Scan for the cell matching the given text and deliver its [X, Y] coordinate at center. 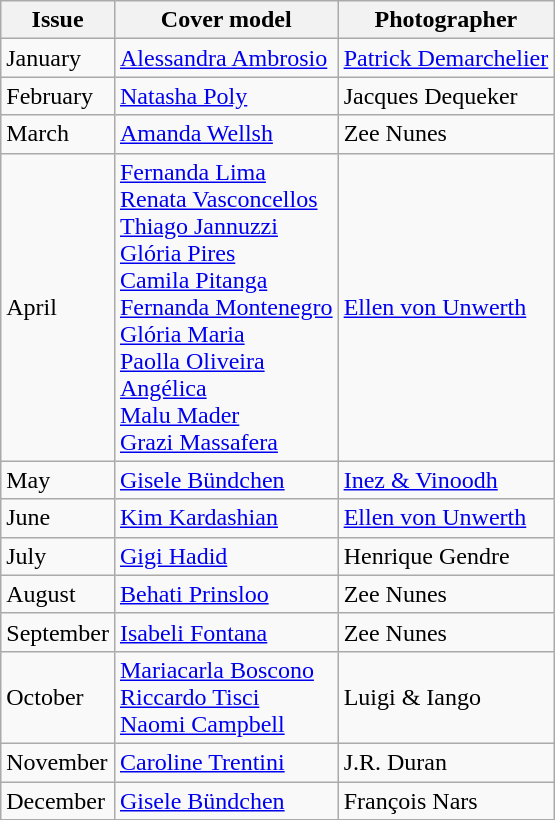
François Nars [446, 801]
Mariacarla BosconoRiccardo TisciNaomi Campbell [226, 697]
January [58, 58]
Luigi & Iango [446, 697]
July [58, 556]
Behati Prinsloo [226, 594]
May [58, 480]
Inez & Vinoodh [446, 480]
Issue [58, 20]
Isabeli Fontana [226, 632]
Kim Kardashian [226, 518]
June [58, 518]
Gigi Hadid [226, 556]
September [58, 632]
August [58, 594]
Photographer [446, 20]
March [58, 134]
Alessandra Ambrosio [226, 58]
Jacques Dequeker [446, 96]
November [58, 762]
October [58, 697]
December [58, 801]
Amanda Wellsh [226, 134]
April [58, 307]
Caroline Trentini [226, 762]
Patrick Demarchelier [446, 58]
February [58, 96]
J.R. Duran [446, 762]
Natasha Poly [226, 96]
Cover model [226, 20]
Henrique Gendre [446, 556]
